Determine the (x, y) coordinate at the center of the cell enclosing the given text.  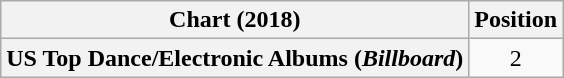
Position (516, 20)
2 (516, 58)
Chart (2018) (235, 20)
US Top Dance/Electronic Albums (Billboard) (235, 58)
